Locate the cell with the specified text and output its (x, y) center coordinate. 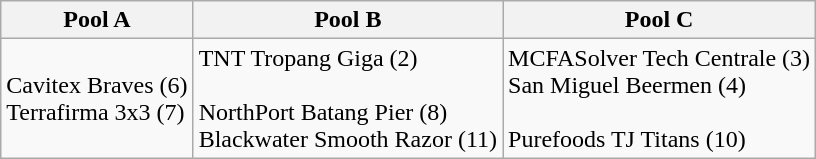
Pool C (660, 20)
Pool B (348, 20)
MCFASolver Tech Centrale (3) San Miguel Beermen (4) Purefoods TJ Titans (10) (660, 98)
Cavitex Braves (6) Terrafirma 3x3 (7) (97, 98)
Pool A (97, 20)
TNT Tropang Giga (2) NorthPort Batang Pier (8) Blackwater Smooth Razor (11) (348, 98)
